Capture the cell that displays the provided text and extract its [X, Y] central coordinate. 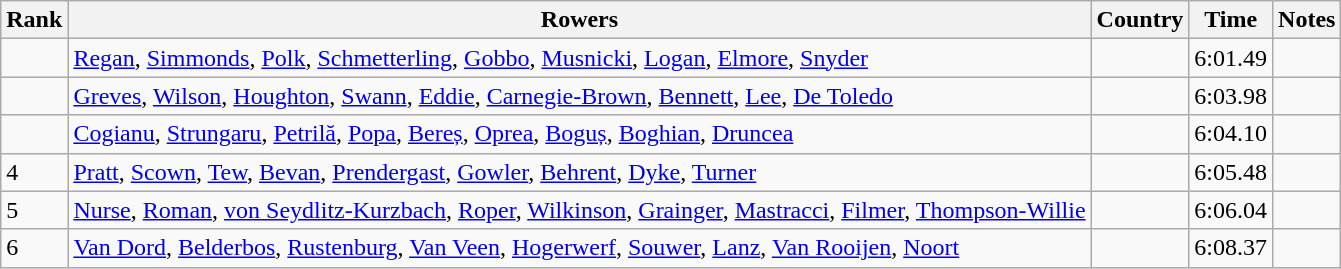
6:01.49 [1231, 58]
6:04.10 [1231, 134]
6 [34, 248]
Regan, Simmonds, Polk, Schmetterling, Gobbo, Musnicki, Logan, Elmore, Snyder [580, 58]
6:03.98 [1231, 96]
Time [1231, 20]
6:06.04 [1231, 210]
Country [1140, 20]
Notes [1307, 20]
Rowers [580, 20]
Pratt, Scown, Tew, Bevan, Prendergast, Gowler, Behrent, Dyke, Turner [580, 172]
Greves, Wilson, Houghton, Swann, Eddie, Carnegie-Brown, Bennett, Lee, De Toledo [580, 96]
Cogianu, Strungaru, Petrilă, Popa, Bereș, Oprea, Boguș, Boghian, Druncea [580, 134]
Rank [34, 20]
4 [34, 172]
6:08.37 [1231, 248]
Nurse, Roman, von Seydlitz-Kurzbach, Roper, Wilkinson, Grainger, Mastracci, Filmer, Thompson-Willie [580, 210]
5 [34, 210]
6:05.48 [1231, 172]
Van Dord, Belderbos, Rustenburg, Van Veen, Hogerwerf, Souwer, Lanz, Van Rooijen, Noort [580, 248]
